Locate the cell with the specified text and output its [X, Y] center coordinate. 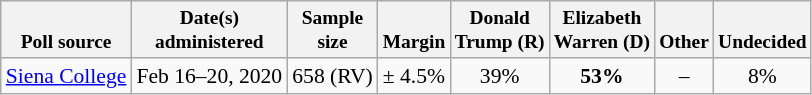
– [684, 76]
Other [684, 30]
Samplesize [332, 30]
DonaldTrump (R) [500, 30]
ElizabethWarren (D) [602, 30]
Feb 16–20, 2020 [209, 76]
Poll source [66, 30]
Undecided [762, 30]
8% [762, 76]
53% [602, 76]
Siena College [66, 76]
Date(s)administered [209, 30]
± 4.5% [414, 76]
658 (RV) [332, 76]
39% [500, 76]
Margin [414, 30]
